From the cell containing the given text, extract its center point as [x, y] coordinate. 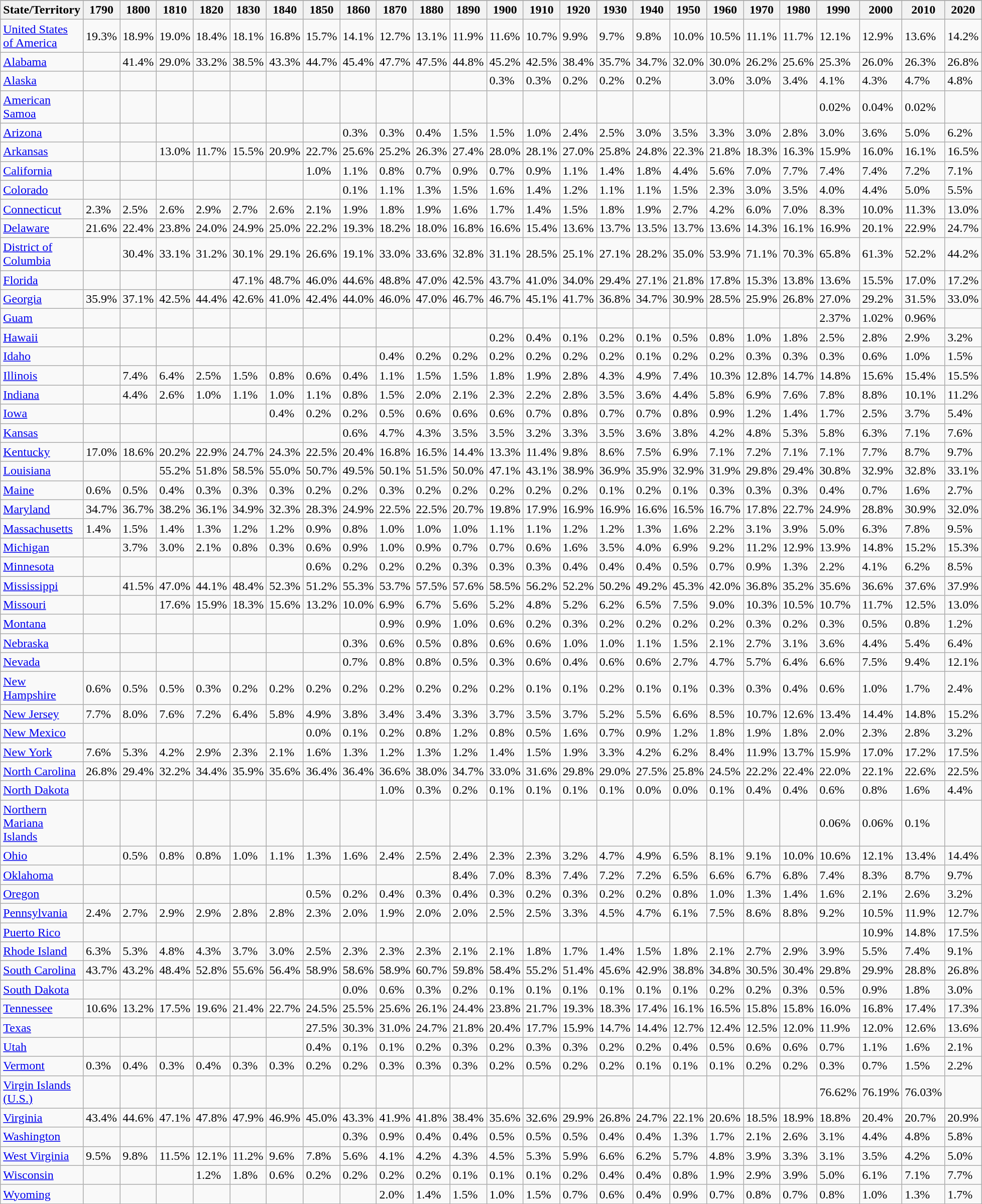
New York [42, 752]
12.8% [762, 376]
20.6% [725, 1118]
West Virginia [42, 1156]
22.6% [924, 771]
New Jersey [42, 714]
36.1% [212, 509]
24.4% [468, 1009]
Tennessee [42, 1009]
North Carolina [42, 771]
28.0% [505, 152]
Florida [42, 280]
34.9% [248, 509]
25.3% [838, 62]
41.7% [578, 299]
13.5% [652, 228]
31.0% [395, 1028]
47.5% [432, 62]
34.0% [578, 280]
45.6% [615, 971]
30.3% [358, 1028]
32.2% [175, 771]
43.4% [101, 1118]
5.9% [578, 1156]
1870 [395, 10]
58.6% [358, 971]
1820 [212, 10]
Rhode Island [42, 951]
71.1% [762, 254]
Kentucky [42, 452]
Louisiana [42, 471]
22.3% [688, 152]
37.9% [963, 586]
14.2% [963, 36]
20.2% [175, 452]
55.6% [248, 971]
11.5% [175, 1156]
26.6% [321, 254]
1990 [838, 10]
Ohio [42, 856]
2.37% [838, 318]
8.0% [139, 714]
13.1% [432, 36]
42.6% [248, 299]
South Dakota [42, 990]
57.6% [468, 586]
1790 [101, 10]
26.0% [881, 62]
2010 [924, 10]
47.7% [395, 62]
8.1% [725, 856]
North Dakota [42, 790]
44.2% [963, 254]
Massachusetts [42, 528]
13.8% [798, 280]
38.2% [175, 509]
25.9% [762, 299]
53.9% [725, 254]
Oklahoma [42, 875]
21.4% [248, 1009]
44.0% [358, 299]
Oregon [42, 894]
Guam [42, 318]
36.7% [139, 509]
Idaho [42, 356]
45.4% [358, 62]
6.0% [762, 209]
Vermont [42, 1066]
26.2% [762, 62]
49.2% [652, 586]
44.4% [212, 299]
30.5% [762, 971]
1850 [321, 10]
24.0% [212, 228]
47.9% [248, 1118]
31.2% [212, 254]
1810 [175, 10]
46.9% [285, 1118]
29.2% [881, 299]
44.8% [468, 62]
6.8% [798, 875]
18.8% [838, 1118]
18.5% [762, 1118]
48.8% [395, 280]
20.1% [881, 228]
1880 [432, 10]
17.9% [541, 509]
1970 [762, 10]
Delaware [42, 228]
Connecticut [42, 209]
2020 [963, 10]
41.8% [432, 1118]
Indiana [42, 395]
45.2% [505, 62]
52.8% [212, 971]
13.3% [505, 452]
30.8% [838, 471]
44.7% [321, 62]
16.7% [725, 509]
Mississippi [42, 586]
41.4% [139, 62]
1960 [725, 10]
47.8% [212, 1118]
59.8% [468, 971]
1.02% [881, 318]
17.3% [963, 1009]
37.1% [139, 299]
51.8% [212, 471]
28.3% [321, 509]
28.1% [541, 152]
18.1% [248, 36]
11.3% [924, 209]
11.4% [541, 452]
2000 [881, 10]
19.1% [358, 254]
17.6% [175, 605]
13.9% [838, 547]
76.03% [924, 1092]
60.7% [432, 971]
Washington [42, 1137]
24.3% [285, 452]
53.7% [395, 586]
31.5% [924, 299]
Texas [42, 1028]
25.1% [578, 254]
New Mexico [42, 733]
California [42, 171]
29.1% [285, 254]
1890 [468, 10]
Northern Mariana Islands [42, 823]
26.1% [432, 1009]
56.2% [541, 586]
11.1% [762, 36]
35.0% [688, 254]
37.6% [924, 586]
22.0% [838, 771]
55.3% [358, 586]
18.0% [432, 228]
32.3% [285, 509]
24.8% [652, 152]
14.3% [762, 228]
1930 [615, 10]
South Carolina [42, 971]
42.4% [321, 299]
Maine [42, 490]
49.5% [358, 471]
50.1% [395, 471]
70.3% [798, 254]
43.1% [541, 471]
Alabama [42, 62]
25.2% [395, 152]
New Hampshire [42, 688]
52.3% [285, 586]
Hawaii [42, 337]
55.0% [285, 471]
51.4% [578, 971]
76.19% [881, 1092]
50.2% [615, 586]
Wisconsin [42, 1175]
34.4% [212, 771]
21.7% [541, 1009]
31.6% [541, 771]
Kansas [42, 433]
19.6% [212, 1009]
1900 [505, 10]
11.6% [505, 36]
35.7% [615, 62]
50.0% [468, 471]
Arizona [42, 133]
Georgia [42, 299]
45.3% [688, 586]
41.5% [139, 586]
33.2% [212, 62]
42.9% [652, 971]
10.9% [881, 932]
35.2% [798, 586]
30.0% [725, 62]
Wyoming [42, 1194]
Maryland [42, 509]
14.1% [358, 36]
16.3% [798, 152]
American Samoa [42, 106]
Puerto Rico [42, 932]
Michigan [42, 547]
36.9% [615, 471]
51.5% [432, 471]
9.4% [924, 662]
25.0% [285, 228]
56.4% [285, 971]
Arkansas [42, 152]
58.4% [505, 971]
0.04% [881, 106]
18.2% [395, 228]
42.0% [725, 586]
45.1% [541, 299]
31.1% [505, 254]
Missouri [42, 605]
Montana [42, 624]
1920 [578, 10]
28.2% [652, 254]
30.1% [248, 254]
Pennsylvania [42, 913]
9.6% [285, 1156]
17.7% [541, 1028]
15.7% [321, 36]
65.8% [838, 254]
27.4% [468, 152]
Alaska [42, 81]
19.0% [175, 36]
Utah [42, 1047]
9.0% [725, 605]
State/Territory [42, 10]
41.9% [395, 1118]
9.9% [578, 36]
District of Columbia [42, 254]
19.8% [505, 509]
45.0% [321, 1118]
1860 [358, 10]
Colorado [42, 190]
12.4% [725, 1028]
48.7% [285, 280]
1950 [688, 10]
10.1% [924, 395]
0.96% [924, 318]
1910 [541, 10]
Nebraska [42, 643]
18.4% [212, 36]
21.6% [101, 228]
1980 [798, 10]
Minnesota [42, 566]
1840 [285, 10]
38.0% [432, 771]
33.6% [432, 254]
1940 [652, 10]
38.9% [578, 471]
18.6% [139, 452]
51.2% [321, 586]
34.8% [725, 971]
44.1% [212, 586]
25.5% [358, 1009]
United States of America [42, 36]
Nevada [42, 662]
50.7% [321, 471]
31.9% [725, 471]
Virgin Islands (U.S.) [42, 1092]
38.8% [688, 971]
1830 [248, 10]
43.2% [139, 971]
38.5% [248, 62]
Iowa [42, 414]
57.5% [432, 586]
Virginia [42, 1118]
Illinois [42, 376]
1800 [139, 10]
32.6% [541, 1118]
76.62% [838, 1092]
61.3% [881, 254]
